Return the [X, Y] coordinate for the center point of the cell that contains the specified text.  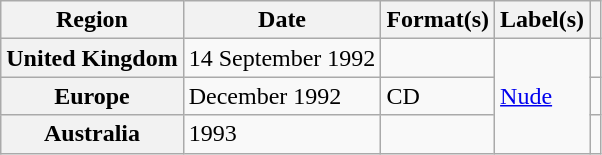
Format(s) [438, 20]
Australia [92, 134]
Region [92, 20]
Date [282, 20]
14 September 1992 [282, 58]
Nude [542, 96]
CD [438, 96]
Europe [92, 96]
1993 [282, 134]
December 1992 [282, 96]
Label(s) [542, 20]
United Kingdom [92, 58]
